Return the (X, Y) coordinate for the center point of the cell that contains the specified text.  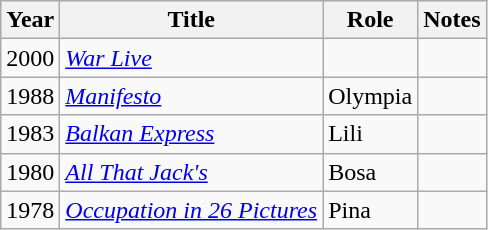
Pina (370, 210)
Year (30, 20)
Title (192, 20)
Balkan Express (192, 134)
Notes (452, 20)
All That Jack's (192, 172)
War Live (192, 58)
Olympia (370, 96)
1983 (30, 134)
Occupation in 26 Pictures (192, 210)
Role (370, 20)
Manifesto (192, 96)
Bosa (370, 172)
1988 (30, 96)
1978 (30, 210)
Lili (370, 134)
1980 (30, 172)
2000 (30, 58)
